Scan for the cell matching the given text and deliver its (x, y) coordinate at center. 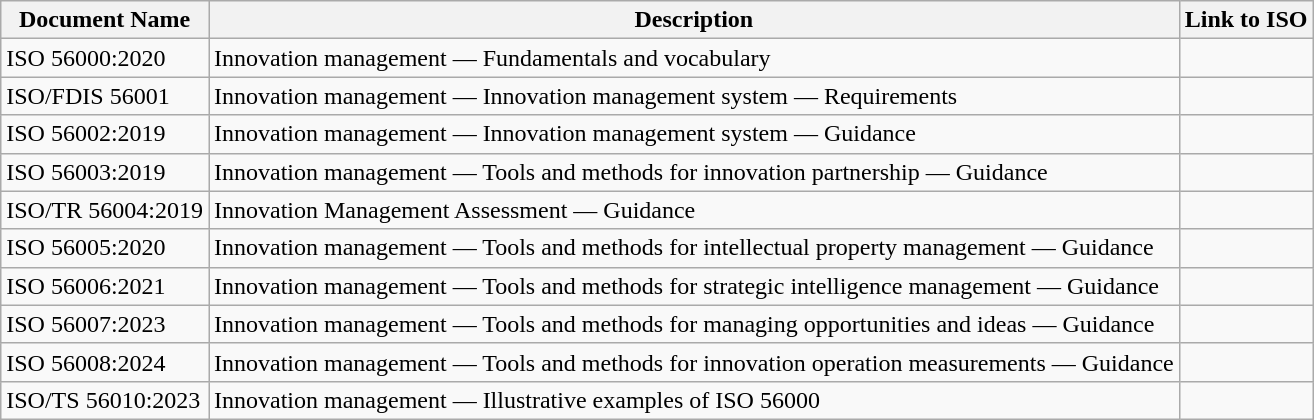
ISO 56002:2019 (105, 134)
ISO 56000:2020 (105, 58)
ISO 56003:2019 (105, 172)
Innovation management — Tools and methods for strategic intelligence management — Guidance (694, 286)
Document Name (105, 20)
ISO 56008:2024 (105, 362)
Innovation Management Assessment — Guidance (694, 210)
Description (694, 20)
ISO/FDIS 56001 (105, 96)
Innovation management — Fundamentals and vocabulary (694, 58)
ISO 56007:2023 (105, 324)
ISO/TR 56004:2019 (105, 210)
Innovation management — Tools and methods for innovation operation measurements — Guidance (694, 362)
Innovation management — Tools and methods for innovation partnership — Guidance (694, 172)
Innovation management — Illustrative examples of ISO 56000 (694, 400)
Innovation management — Innovation management system — Guidance (694, 134)
ISO 56006:2021 (105, 286)
Innovation management — Innovation management system — Requirements (694, 96)
ISO 56005:2020 (105, 248)
Link to ISO (1246, 20)
Innovation management — Tools and methods for intellectual property management — Guidance (694, 248)
Innovation management — Tools and methods for managing opportunities and ideas — Guidance (694, 324)
ISO/TS 56010:2023 (105, 400)
